Detect which cell encompasses the target text, then output its (x, y) center coordinate. 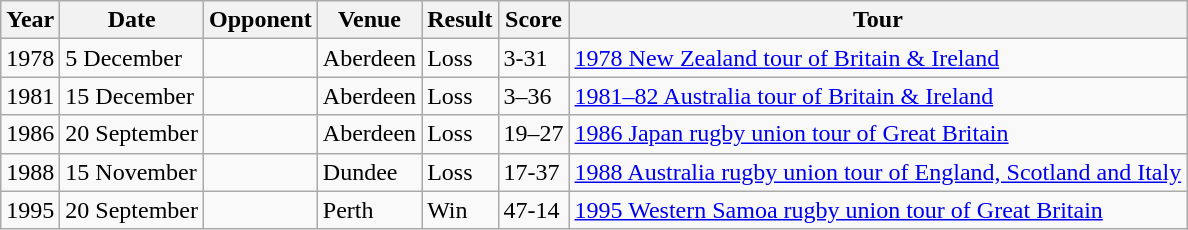
5 December (132, 58)
1981 (30, 96)
1988 Australia rugby union tour of England, Scotland and Italy (878, 172)
15 December (132, 96)
Date (132, 20)
3–36 (534, 96)
1978 (30, 58)
Result (460, 20)
1995 (30, 210)
17-37 (534, 172)
Venue (369, 20)
47-14 (534, 210)
1981–82 Australia tour of Britain & Ireland (878, 96)
Perth (369, 210)
1986 (30, 134)
1988 (30, 172)
1986 Japan rugby union tour of Great Britain (878, 134)
15 November (132, 172)
3-31 (534, 58)
1978 New Zealand tour of Britain & Ireland (878, 58)
Dundee (369, 172)
Opponent (261, 20)
Tour (878, 20)
Year (30, 20)
19–27 (534, 134)
Win (460, 210)
1995 Western Samoa rugby union tour of Great Britain (878, 210)
Score (534, 20)
